Return (X, Y) of the center of cell containing provided text 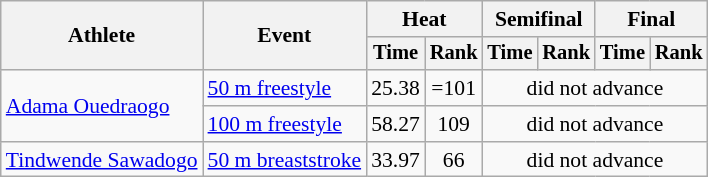
109 (454, 124)
Final (651, 19)
25.38 (396, 88)
Adama Ouedraogo (102, 106)
=101 (454, 88)
50 m freestyle (285, 88)
Event (285, 36)
Athlete (102, 36)
Semifinal (538, 19)
100 m freestyle (285, 124)
Heat (424, 19)
58.27 (396, 124)
